Locate the cell with the specified text and output its [X, Y] center coordinate. 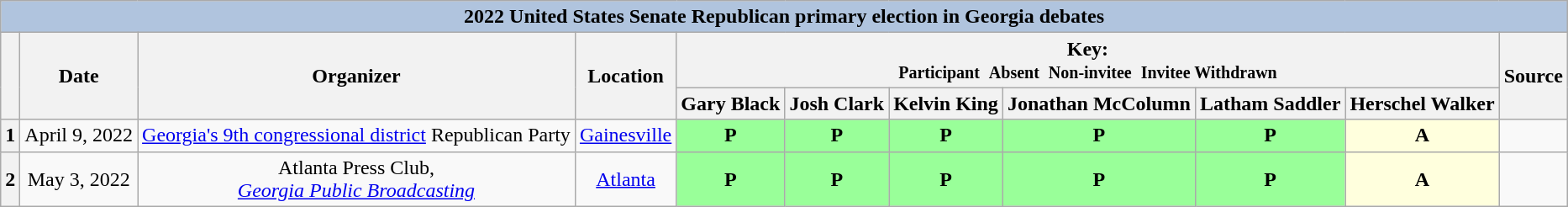
Kelvin King [946, 103]
Organizer [356, 76]
1 [10, 135]
May 3, 2022 [79, 178]
Atlanta [625, 178]
Gary Black [731, 103]
Atlanta Press Club,Georgia Public Broadcasting [356, 178]
April 9, 2022 [79, 135]
Latham Saddler [1270, 103]
Source [1533, 76]
Jonathan McColumn [1099, 103]
Location [625, 76]
Georgia's 9th congressional district Republican Party [356, 135]
Josh Clark [837, 103]
2022 United States Senate Republican primary election in Georgia debates [785, 17]
2 [10, 178]
Herschel Walker [1422, 103]
Date [79, 76]
Key: Participant Absent Non-invitee Invitee Withdrawn [1087, 61]
Gainesville [625, 135]
